Extract the [x, y] coordinate from the center of the cell holding the provided text.  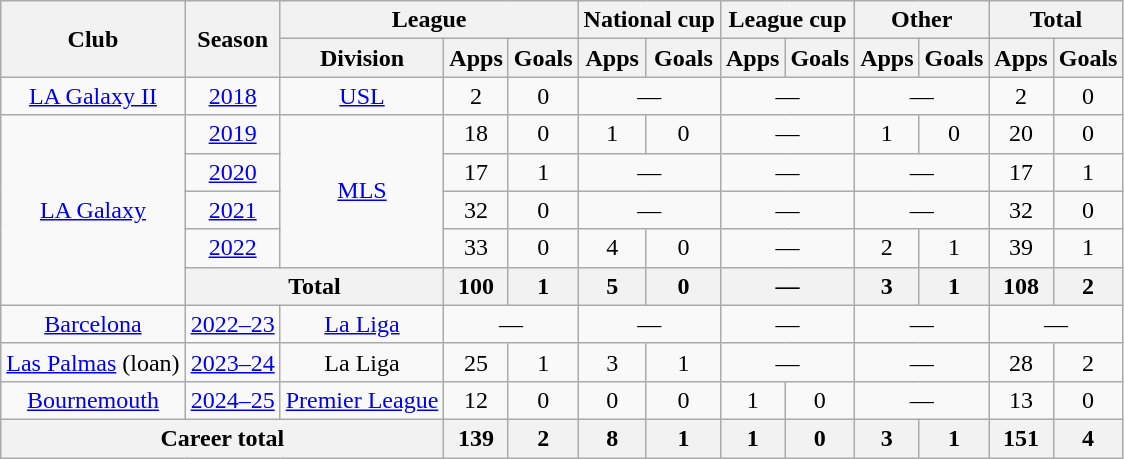
108 [1021, 286]
MLS [362, 191]
LA Galaxy [93, 210]
Club [93, 39]
25 [476, 362]
2019 [232, 134]
LA Galaxy II [93, 96]
Barcelona [93, 324]
2024–25 [232, 400]
League cup [787, 20]
151 [1021, 438]
2022–23 [232, 324]
13 [1021, 400]
USL [362, 96]
Other [922, 20]
139 [476, 438]
Premier League [362, 400]
2023–24 [232, 362]
Division [362, 58]
Career total [222, 438]
12 [476, 400]
National cup [649, 20]
2022 [232, 248]
2020 [232, 172]
18 [476, 134]
2018 [232, 96]
28 [1021, 362]
8 [612, 438]
Season [232, 39]
20 [1021, 134]
39 [1021, 248]
Las Palmas (loan) [93, 362]
100 [476, 286]
33 [476, 248]
League [429, 20]
5 [612, 286]
2021 [232, 210]
Bournemouth [93, 400]
